Identify which cell holds the provided text, then report its (x, y) central coordinate. 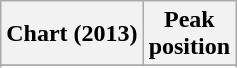
Peakposition (189, 34)
Chart (2013) (72, 34)
